Identify which cell holds the provided text, then report its [X, Y] central coordinate. 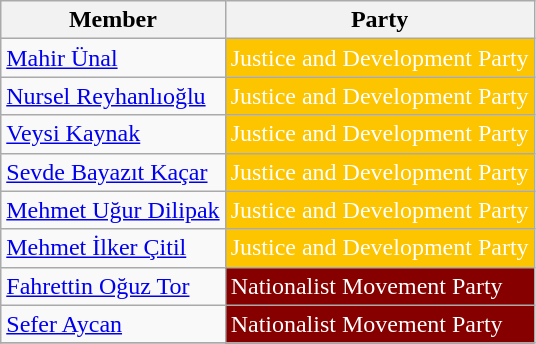
Sevde Bayazıt Kaçar [113, 172]
Party [380, 20]
Veysi Kaynak [113, 134]
Member [113, 20]
Fahrettin Oğuz Tor [113, 286]
Mehmet İlker Çitil [113, 248]
Mahir Ünal [113, 58]
Nursel Reyhanlıoğlu [113, 96]
Sefer Aycan [113, 324]
Mehmet Uğur Dilipak [113, 210]
